Capture the cell that displays the provided text and extract its (x, y) central coordinate. 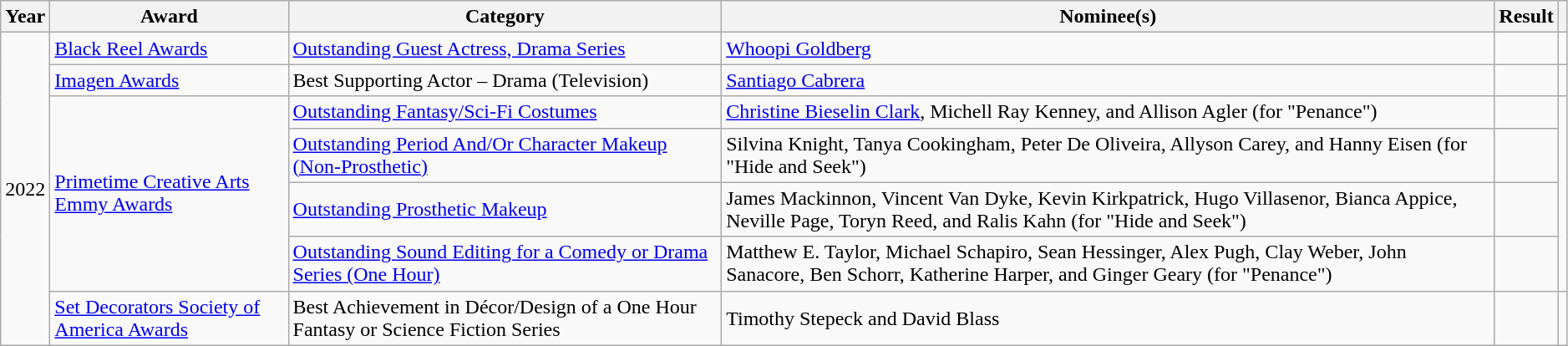
Best Supporting Actor – Drama (Television) (505, 80)
Outstanding Prosthetic Makeup (505, 209)
2022 (25, 189)
Black Reel Awards (169, 48)
James Mackinnon, Vincent Van Dyke, Kevin Kirkpatrick, Hugo Villasenor, Bianca Appice, Neville Page, Toryn Reed, and Ralis Kahn (for "Hide and Seek") (1108, 209)
Whoopi Goldberg (1108, 48)
Santiago Cabrera (1108, 80)
Award (169, 17)
Outstanding Sound Editing for a Comedy or Drama Series (One Hour) (505, 264)
Set Decorators Society of America Awards (169, 318)
Category (505, 17)
Outstanding Period And/Or Character Makeup (Non-Prosthetic) (505, 155)
Silvina Knight, Tanya Cookingham, Peter De Oliveira, Allyson Carey, and Hanny Eisen (for "Hide and Seek") (1108, 155)
Outstanding Guest Actress, Drama Series (505, 48)
Year (25, 17)
Primetime Creative Arts Emmy Awards (169, 194)
Timothy Stepeck and David Blass (1108, 318)
Nominee(s) (1108, 17)
Christine Bieselin Clark, Michell Ray Kenney, and Allison Agler (for "Penance") (1108, 112)
Best Achievement in Décor/Design of a One Hour Fantasy or Science Fiction Series (505, 318)
Outstanding Fantasy/Sci-Fi Costumes (505, 112)
Result (1526, 17)
Imagen Awards (169, 80)
